For the text-containing cell, return its midpoint in (x, y) coordinate format. 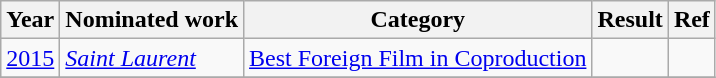
Category (418, 20)
Saint Laurent (152, 58)
Result (630, 20)
Nominated work (152, 20)
Ref (692, 20)
Best Foreign Film in Coproduction (418, 58)
Year (30, 20)
2015 (30, 58)
